Provide the (x, y) coordinate of the cell's center where the given text is located.  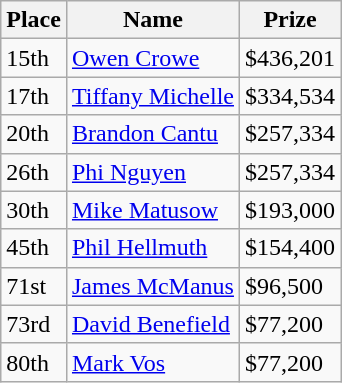
Brandon Cantu (152, 134)
Mark Vos (152, 362)
15th (34, 58)
$193,000 (290, 210)
Prize (290, 20)
80th (34, 362)
David Benefield (152, 324)
James McManus (152, 286)
45th (34, 248)
$334,534 (290, 96)
Phil Hellmuth (152, 248)
$436,201 (290, 58)
71st (34, 286)
Phi Nguyen (152, 172)
$154,400 (290, 248)
17th (34, 96)
30th (34, 210)
Name (152, 20)
Place (34, 20)
20th (34, 134)
$96,500 (290, 286)
26th (34, 172)
Tiffany Michelle (152, 96)
73rd (34, 324)
Owen Crowe (152, 58)
Mike Matusow (152, 210)
